Search for the cell housing the specified text and yield its (x, y) center coordinate. 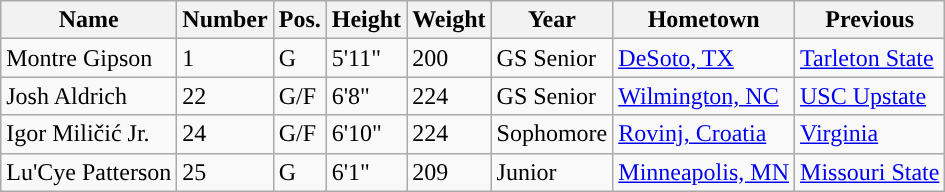
Rovinj, Croatia (704, 134)
DeSoto, TX (704, 58)
Missouri State (870, 172)
Number (225, 20)
6'10" (366, 134)
Josh Aldrich (89, 96)
Previous (870, 20)
Name (89, 20)
Lu'Cye Patterson (89, 172)
USC Upstate (870, 96)
6'1" (366, 172)
Montre Gipson (89, 58)
Weight (449, 20)
Virginia (870, 134)
Hometown (704, 20)
1 (225, 58)
Minneapolis, MN (704, 172)
24 (225, 134)
Tarleton State (870, 58)
25 (225, 172)
Pos. (300, 20)
Igor Miličić Jr. (89, 134)
Year (552, 20)
22 (225, 96)
Wilmington, NC (704, 96)
6'8" (366, 96)
Height (366, 20)
5'11" (366, 58)
209 (449, 172)
200 (449, 58)
Junior (552, 172)
Sophomore (552, 134)
